Locate the cell with the specified text and output its [x, y] center coordinate. 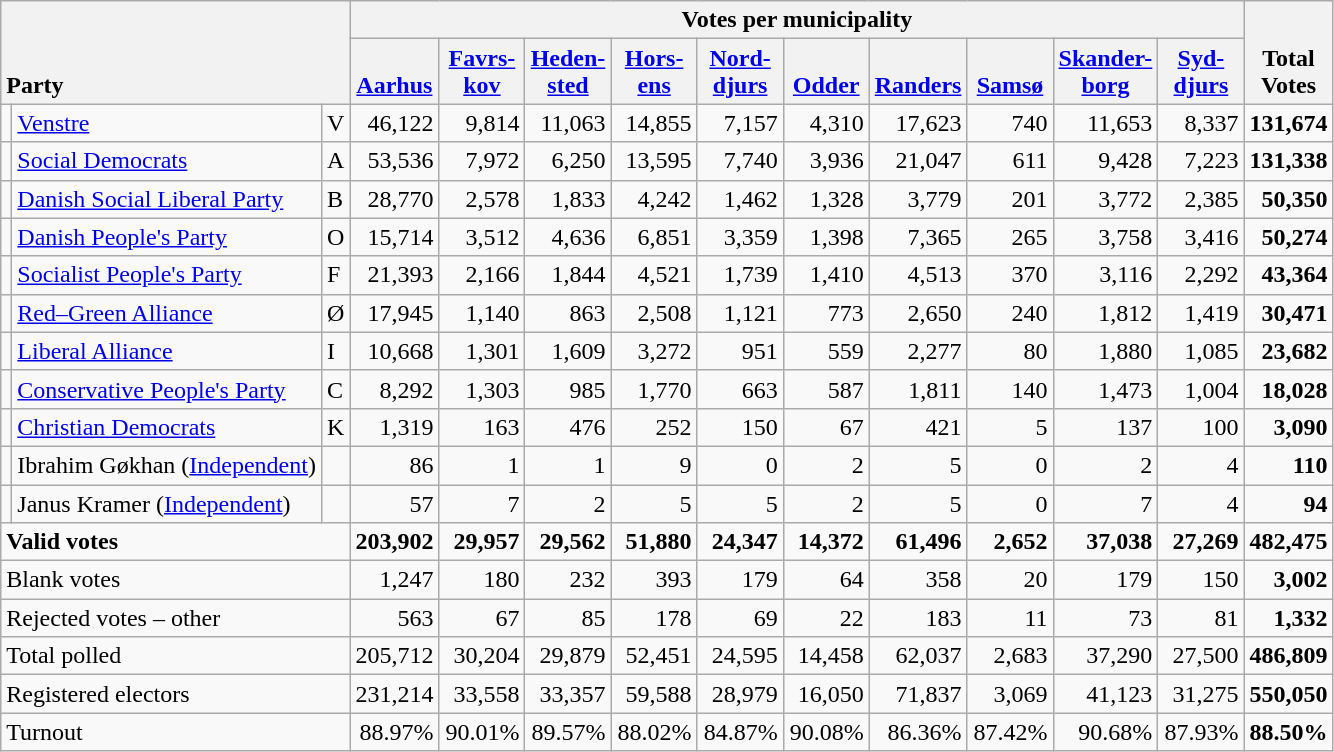
550,050 [1288, 694]
11,653 [1106, 123]
81 [1201, 618]
21,047 [918, 161]
61,496 [918, 542]
1,739 [740, 275]
Liberal Alliance [167, 351]
24,595 [740, 656]
88.97% [394, 732]
3,090 [1288, 427]
1,462 [740, 199]
421 [918, 427]
265 [1010, 237]
Total polled [176, 656]
140 [1010, 389]
137 [1106, 427]
73 [1106, 618]
Socialist People's Party [167, 275]
3,359 [740, 237]
178 [654, 618]
1,121 [740, 313]
4,310 [826, 123]
24,347 [740, 542]
Nord- djurs [740, 72]
1,811 [918, 389]
3,772 [1106, 199]
1,328 [826, 199]
51,880 [654, 542]
476 [568, 427]
240 [1010, 313]
K [335, 427]
71,837 [918, 694]
131,674 [1288, 123]
Votes per municipality [797, 20]
Danish People's Party [167, 237]
2,683 [1010, 656]
84.87% [740, 732]
3,512 [482, 237]
2,292 [1201, 275]
7,740 [740, 161]
1,332 [1288, 618]
4,513 [918, 275]
13,595 [654, 161]
Venstre [167, 123]
4,521 [654, 275]
16,050 [826, 694]
V [335, 123]
10,668 [394, 351]
90.68% [1106, 732]
358 [918, 580]
43,364 [1288, 275]
7,365 [918, 237]
22 [826, 618]
90.08% [826, 732]
2,650 [918, 313]
1,833 [568, 199]
27,500 [1201, 656]
951 [740, 351]
486,809 [1288, 656]
9,814 [482, 123]
131,338 [1288, 161]
Janus Kramer (Independent) [167, 503]
86 [394, 465]
29,879 [568, 656]
28,770 [394, 199]
7,972 [482, 161]
Randers [918, 72]
31,275 [1201, 694]
3,758 [1106, 237]
87.93% [1201, 732]
20 [1010, 580]
1,398 [826, 237]
205,712 [394, 656]
100 [1201, 427]
88.02% [654, 732]
1,410 [826, 275]
50,274 [1288, 237]
3,116 [1106, 275]
A [335, 161]
2,166 [482, 275]
11 [1010, 618]
1,473 [1106, 389]
41,123 [1106, 694]
1,301 [482, 351]
33,558 [482, 694]
89.57% [568, 732]
Conservative People's Party [167, 389]
611 [1010, 161]
53,536 [394, 161]
14,855 [654, 123]
Rejected votes – other [176, 618]
7,223 [1201, 161]
4,636 [568, 237]
28,979 [740, 694]
Ibrahim Gøkhan (Independent) [167, 465]
231,214 [394, 694]
29,957 [482, 542]
F [335, 275]
Danish Social Liberal Party [167, 199]
87.42% [1010, 732]
30,204 [482, 656]
1,247 [394, 580]
Hors- ens [654, 72]
17,945 [394, 313]
Skander- borg [1106, 72]
201 [1010, 199]
1,303 [482, 389]
Christian Democrats [167, 427]
O [335, 237]
Turnout [176, 732]
1,319 [394, 427]
2,277 [918, 351]
15,714 [394, 237]
740 [1010, 123]
180 [482, 580]
3,936 [826, 161]
Syd- djurs [1201, 72]
46,122 [394, 123]
1,770 [654, 389]
1,140 [482, 313]
Party [176, 52]
183 [918, 618]
80 [1010, 351]
29,562 [568, 542]
18,028 [1288, 389]
9,428 [1106, 161]
2,578 [482, 199]
86.36% [918, 732]
Social Democrats [167, 161]
559 [826, 351]
Red–Green Alliance [167, 313]
2,385 [1201, 199]
Blank votes [176, 580]
Favrs- kov [482, 72]
Ø [335, 313]
C [335, 389]
8,337 [1201, 123]
203,902 [394, 542]
62,037 [918, 656]
B [335, 199]
Heden- sted [568, 72]
64 [826, 580]
Valid votes [176, 542]
1,844 [568, 275]
863 [568, 313]
Registered electors [176, 694]
Samsø [1010, 72]
773 [826, 313]
2,652 [1010, 542]
Aarhus [394, 72]
587 [826, 389]
Total Votes [1288, 52]
57 [394, 503]
I [335, 351]
6,851 [654, 237]
14,458 [826, 656]
14,372 [826, 542]
88.50% [1288, 732]
1,609 [568, 351]
7,157 [740, 123]
33,357 [568, 694]
4,242 [654, 199]
1,004 [1201, 389]
3,416 [1201, 237]
30,471 [1288, 313]
482,475 [1288, 542]
94 [1288, 503]
11,063 [568, 123]
3,272 [654, 351]
3,069 [1010, 694]
985 [568, 389]
370 [1010, 275]
1,880 [1106, 351]
90.01% [482, 732]
9 [654, 465]
37,038 [1106, 542]
232 [568, 580]
21,393 [394, 275]
252 [654, 427]
8,292 [394, 389]
2,508 [654, 313]
59,588 [654, 694]
17,623 [918, 123]
23,682 [1288, 351]
3,002 [1288, 580]
393 [654, 580]
163 [482, 427]
52,451 [654, 656]
Odder [826, 72]
50,350 [1288, 199]
663 [740, 389]
1,419 [1201, 313]
6,250 [568, 161]
69 [740, 618]
1,085 [1201, 351]
110 [1288, 465]
27,269 [1201, 542]
563 [394, 618]
37,290 [1106, 656]
85 [568, 618]
3,779 [918, 199]
1,812 [1106, 313]
